Search for the cell housing the specified text and yield its (X, Y) center coordinate. 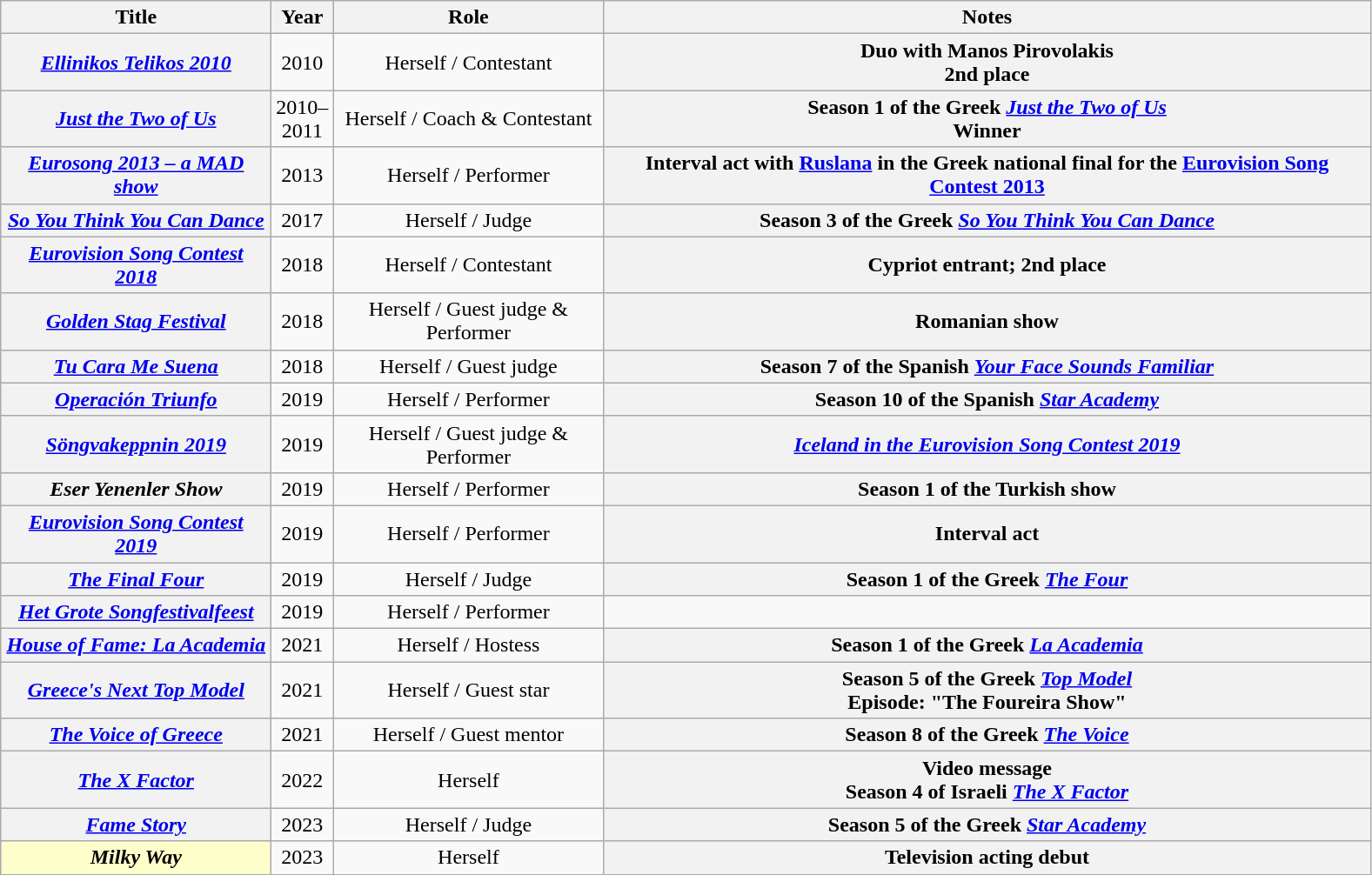
Television acting debut (987, 858)
Role (468, 17)
Romanian show (987, 322)
2022 (303, 779)
Iceland in the Eurovision Song Contest 2019 (987, 444)
Eurosong 2013 – a MAD show (136, 176)
Season 1 of the Greek La Academia (987, 645)
Golden Stag Festival (136, 322)
Greece's Next Top Model (136, 691)
Season 1 of the Turkish show (987, 489)
Season 7 of the Spanish Your Face Sounds Familiar (987, 366)
House of Fame: La Academia (136, 645)
Ellinikos Telikos 2010 (136, 63)
Eurovision Song Contest 2018 (136, 264)
Tu Cara Me Suena (136, 366)
Söngvakeppnin 2019 (136, 444)
Herself / Guest judge (468, 366)
Eurovision Song Contest 2019 (136, 534)
Fame Story (136, 825)
The X Factor (136, 779)
Title (136, 17)
Herself / Guest mentor (468, 735)
Season 3 of the Greek So You Think You Can Dance (987, 220)
Video message Season 4 of Israeli The X Factor (987, 779)
Operación Triunfo (136, 399)
The Voice of Greece (136, 735)
So You Think You Can Dance (136, 220)
Interval act (987, 534)
Herself / Coach & Contestant (468, 118)
Year (303, 17)
Herself / Guest star (468, 691)
Season 5 of the Greek Top ModelEpisode: "The Foureira Show" (987, 691)
Notes (987, 17)
Interval act with Ruslana in the Greek national final for the Eurovision Song Contest 2013 (987, 176)
2013 (303, 176)
Milky Way (136, 858)
Het Grote Songfestivalfeest (136, 612)
Season 5 of the Greek Star Academy (987, 825)
Eser Yenenler Show (136, 489)
The Final Four (136, 578)
2017 (303, 220)
Season 10 of the Spanish Star Academy (987, 399)
Just the Two of Us (136, 118)
Cypriot entrant; 2nd place (987, 264)
Duo with Manos Pirovolakis 2nd place (987, 63)
Herself / Hostess (468, 645)
Season 1 of the Greek Just the Two of Us Winner (987, 118)
2010 (303, 63)
2010–2011 (303, 118)
Season 8 of the Greek The Voice (987, 735)
Season 1 of the Greek The Four (987, 578)
